Capture the cell that displays the provided text and extract its (X, Y) central coordinate. 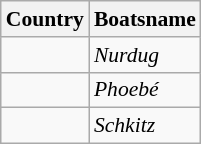
Boatsname (145, 19)
Nurdug (145, 55)
Country (45, 19)
Phoebé (145, 90)
Schkitz (145, 126)
